Output the [X, Y] coordinate of the center of the cell containing the given text.  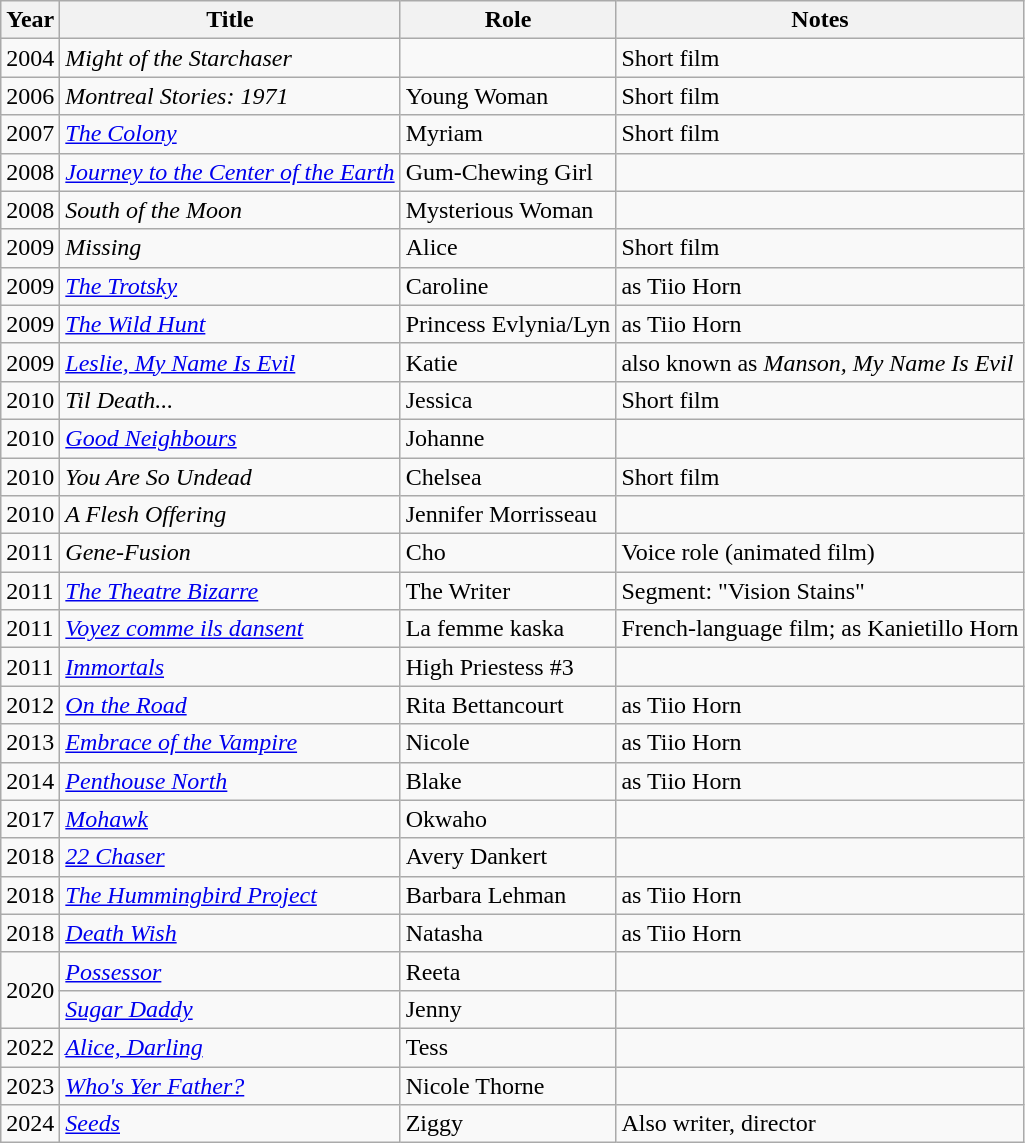
Alice [508, 248]
French-language film; as Kanietillo Horn [820, 629]
High Priestess #3 [508, 667]
Jessica [508, 400]
Also writer, director [820, 1124]
Immortals [230, 667]
2024 [30, 1124]
Death Wish [230, 933]
On the Road [230, 705]
Caroline [508, 286]
2023 [30, 1085]
La femme kaska [508, 629]
Leslie, My Name Is Evil [230, 362]
Mohawk [230, 819]
also known as Manson, My Name Is Evil [820, 362]
Myriam [508, 134]
Year [30, 20]
Johanne [508, 438]
The Trotsky [230, 286]
Barbara Lehman [508, 895]
Til Death... [230, 400]
2012 [30, 705]
You Are So Undead [230, 477]
The Hummingbird Project [230, 895]
Cho [508, 553]
2004 [30, 58]
Gum-Chewing Girl [508, 172]
Possessor [230, 971]
Gene-Fusion [230, 553]
Chelsea [508, 477]
The Theatre Bizarre [230, 591]
Voyez comme ils dansent [230, 629]
Sugar Daddy [230, 1009]
Tess [508, 1047]
Seeds [230, 1124]
Avery Dankert [508, 857]
Okwaho [508, 819]
2022 [30, 1047]
Notes [820, 20]
22 Chaser [230, 857]
South of the Moon [230, 210]
The Writer [508, 591]
Nicole Thorne [508, 1085]
Title [230, 20]
Who's Yer Father? [230, 1085]
2007 [30, 134]
2013 [30, 743]
Mysterious Woman [508, 210]
Segment: "Vision Stains" [820, 591]
Good Neighbours [230, 438]
Jennifer Morrisseau [508, 515]
Blake [508, 781]
2014 [30, 781]
The Colony [230, 134]
Might of the Starchaser [230, 58]
Embrace of the Vampire [230, 743]
A Flesh Offering [230, 515]
Princess Evlynia/Lyn [508, 324]
2006 [30, 96]
Montreal Stories: 1971 [230, 96]
Alice, Darling [230, 1047]
Ziggy [508, 1124]
Reeta [508, 971]
Role [508, 20]
Katie [508, 362]
Voice role (animated film) [820, 553]
Journey to the Center of the Earth [230, 172]
Missing [230, 248]
Young Woman [508, 96]
Rita Bettancourt [508, 705]
Nicole [508, 743]
2020 [30, 990]
Jenny [508, 1009]
2017 [30, 819]
Penthouse North [230, 781]
Natasha [508, 933]
The Wild Hunt [230, 324]
